Output the [x, y] coordinate of the center of the cell containing the given text.  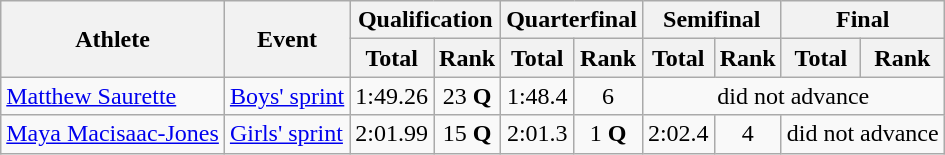
Final [862, 20]
23 Q [468, 96]
6 [608, 96]
Boys' sprint [286, 96]
15 Q [468, 134]
Matthew Saurette [113, 96]
2:02.4 [678, 134]
Quarterfinal [572, 20]
Semifinal [712, 20]
1:48.4 [538, 96]
Girls' sprint [286, 134]
Qualification [426, 20]
4 [748, 134]
2:01.99 [392, 134]
Maya Macisaac-Jones [113, 134]
Athlete [113, 39]
1:49.26 [392, 96]
2:01.3 [538, 134]
1 Q [608, 134]
Event [286, 39]
